Capture the cell that displays the provided text and extract its (x, y) central coordinate. 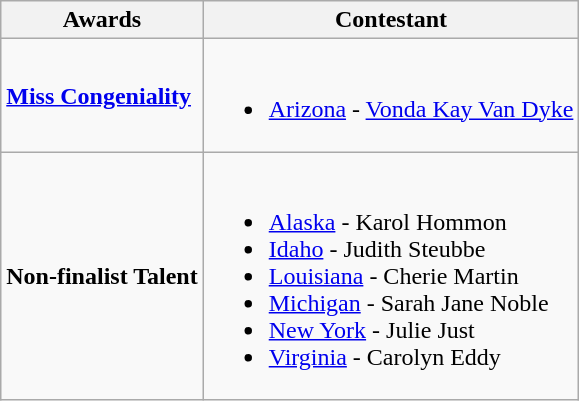
Miss Congeniality (102, 96)
Contestant (391, 20)
Awards (102, 20)
Non-finalist Talent (102, 276)
Arizona - Vonda Kay Van Dyke (391, 96)
Alaska - Karol Hommon Idaho - Judith Steubbe Louisiana - Cherie Martin Michigan - Sarah Jane Noble New York - Julie Just Virginia - Carolyn Eddy (391, 276)
